Detect which cell encompasses the target text, then output its (x, y) center coordinate. 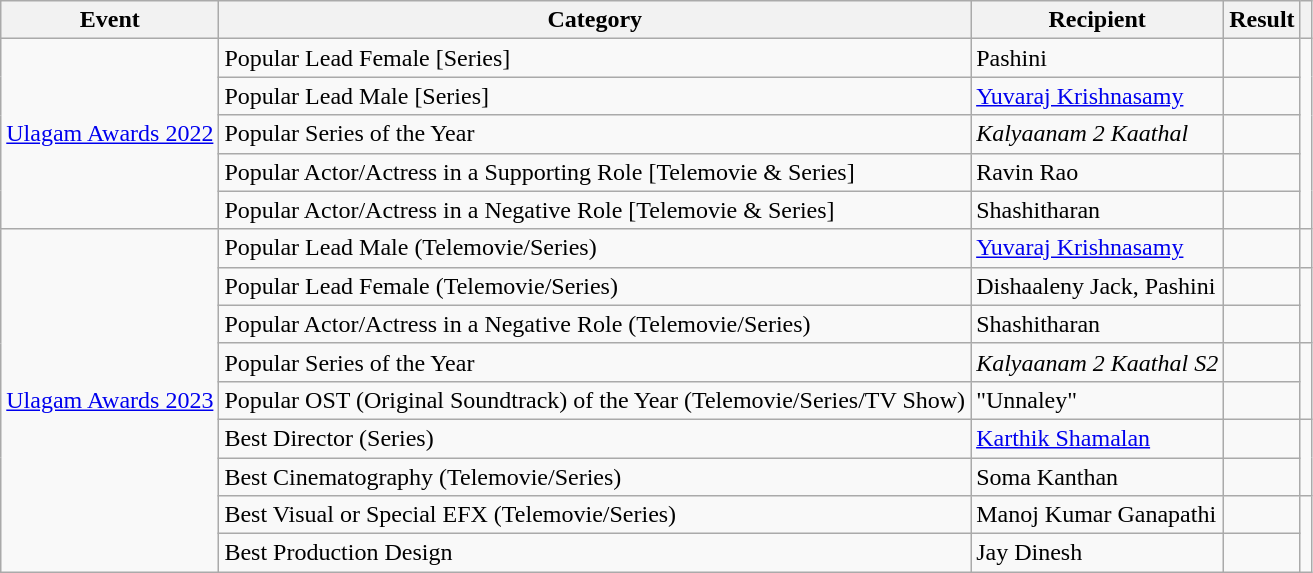
Soma Kanthan (1098, 477)
Manoj Kumar Ganapathi (1098, 515)
Popular Lead Male (Telemovie/Series) (595, 248)
"Unnaley" (1098, 400)
Best Cinematography (Telemovie/Series) (595, 477)
Dishaaleny Jack, Pashini (1098, 286)
Popular OST (Original Soundtrack) of the Year (Telemovie/Series/TV Show) (595, 400)
Result (1262, 20)
Best Production Design (595, 553)
Jay Dinesh (1098, 553)
Best Director (Series) (595, 438)
Ulagam Awards 2023 (110, 400)
Category (595, 20)
Kalyaanam 2 Kaathal S2 (1098, 362)
Popular Actor/Actress in a Negative Role (Telemovie/Series) (595, 324)
Ulagam Awards 2022 (110, 134)
Popular Actor/Actress in a Negative Role [Telemovie & Series] (595, 210)
Karthik Shamalan (1098, 438)
Event (110, 20)
Popular Lead Female [Series] (595, 58)
Recipient (1098, 20)
Popular Lead Male [Series] (595, 96)
Kalyaanam 2 Kaathal (1098, 134)
Popular Lead Female (Telemovie/Series) (595, 286)
Pashini (1098, 58)
Popular Actor/Actress in a Supporting Role [Telemovie & Series] (595, 172)
Best Visual or Special EFX (Telemovie/Series) (595, 515)
Ravin Rao (1098, 172)
